From the cell containing the given text, extract its center point as [x, y] coordinate. 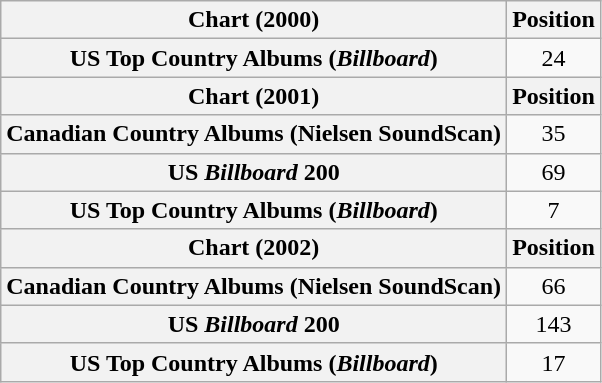
17 [554, 362]
66 [554, 286]
Chart (2002) [254, 248]
143 [554, 324]
Chart (2000) [254, 20]
24 [554, 58]
7 [554, 210]
35 [554, 134]
Chart (2001) [254, 96]
69 [554, 172]
